Provide the (X, Y) coordinate of the cell's center where the given text is located.  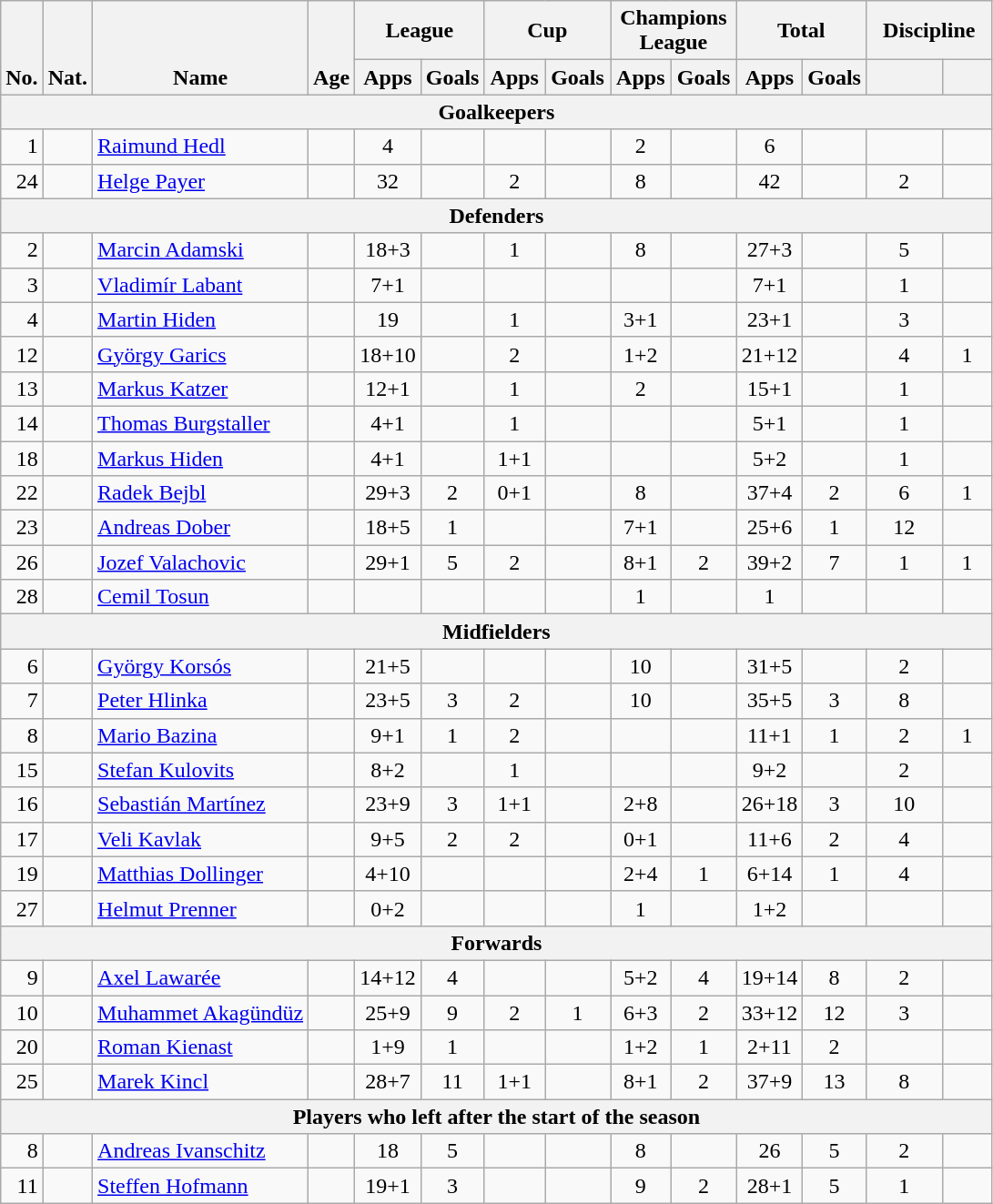
Age (331, 47)
Marcin Adamski (200, 250)
György Korsós (200, 666)
Veli Kavlak (200, 839)
Muhammet Akagündüz (200, 1013)
23+5 (388, 701)
14 (22, 423)
2+8 (641, 804)
29+3 (388, 493)
9+5 (388, 839)
20 (22, 1047)
Jozef Valachovic (200, 562)
Stefan Kulovits (200, 770)
Goalkeepers (497, 112)
4+10 (388, 874)
31+5 (770, 666)
23 (22, 528)
Cup (548, 31)
37+4 (770, 493)
16 (22, 804)
28+7 (388, 1082)
22 (22, 493)
Steffen Hofmann (200, 1186)
25+9 (388, 1013)
27+3 (770, 250)
Vladimír Labant (200, 285)
18+3 (388, 250)
11+6 (770, 839)
Peter Hlinka (200, 701)
Martin Hiden (200, 319)
39+2 (770, 562)
Nat. (67, 47)
9+1 (388, 735)
23+9 (388, 804)
György Garics (200, 354)
Mario Bazina (200, 735)
28 (22, 597)
8+2 (388, 770)
27 (22, 908)
19+14 (770, 977)
15 (22, 770)
League (420, 31)
Thomas Burgstaller (200, 423)
Discipline (928, 31)
Axel Lawarée (200, 977)
28+1 (770, 1186)
Champions League (674, 31)
25+6 (770, 528)
6+3 (641, 1013)
11+1 (770, 735)
24 (22, 181)
21+5 (388, 666)
Helge Payer (200, 181)
3+1 (641, 319)
0+2 (388, 908)
2+11 (770, 1047)
Andreas Ivanschitz (200, 1151)
Marek Kincl (200, 1082)
Roman Kienast (200, 1047)
6+14 (770, 874)
Defenders (497, 216)
18+10 (388, 354)
Cemil Tosun (200, 597)
37+9 (770, 1082)
Sebastián Martínez (200, 804)
Players who left after the start of the season (497, 1117)
26+18 (770, 804)
Midfielders (497, 632)
15+1 (770, 389)
No. (22, 47)
Matthias Dollinger (200, 874)
Markus Katzer (200, 389)
12+1 (388, 389)
Forwards (497, 943)
18+5 (388, 528)
21+12 (770, 354)
Raimund Hedl (200, 147)
5+1 (770, 423)
19+1 (388, 1186)
1+9 (388, 1047)
Name (200, 47)
33+12 (770, 1013)
Total (801, 31)
Radek Bejbl (200, 493)
9+2 (770, 770)
35+5 (770, 701)
Markus Hiden (200, 458)
42 (770, 181)
17 (22, 839)
Helmut Prenner (200, 908)
14+12 (388, 977)
Andreas Dober (200, 528)
2+4 (641, 874)
25 (22, 1082)
29+1 (388, 562)
32 (388, 181)
23+1 (770, 319)
